Provide the [X, Y] coordinate of the cell's center where the given text is located.  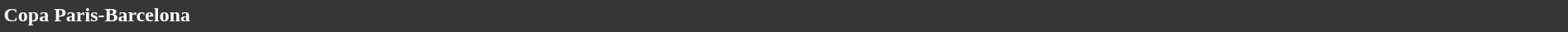
Copa Paris-Barcelona [784, 15]
